Pinpoint the cell where the given text exists, returning its (x, y) midpoint coordinate. 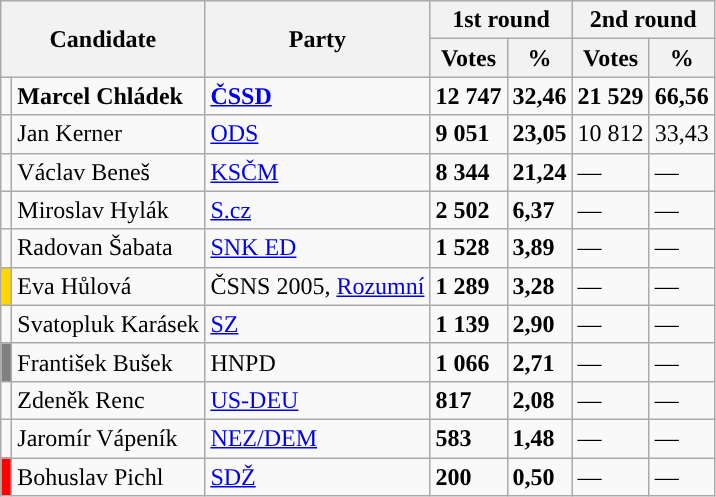
HNPD (318, 362)
ČSNS 2005, Rozumní (318, 286)
3,28 (540, 286)
Zdeněk Renc (108, 400)
10 812 (610, 134)
Candidate (103, 39)
NEZ/DEM (318, 438)
Svatopluk Karásek (108, 324)
US-DEU (318, 400)
KSČM (318, 172)
2nd round (643, 20)
Party (318, 39)
Radovan Šabata (108, 248)
Bohuslav Pichl (108, 477)
Václav Beneš (108, 172)
Miroslav Hylák (108, 210)
1,48 (540, 438)
1 528 (468, 248)
200 (468, 477)
2,08 (540, 400)
ODS (318, 134)
66,56 (682, 96)
32,46 (540, 96)
Jaromír Vápeník (108, 438)
817 (468, 400)
33,43 (682, 134)
6,37 (540, 210)
SZ (318, 324)
2 502 (468, 210)
9 051 (468, 134)
SNK ED (318, 248)
21,24 (540, 172)
8 344 (468, 172)
2,71 (540, 362)
0,50 (540, 477)
1 289 (468, 286)
1 066 (468, 362)
1st round (501, 20)
23,05 (540, 134)
SDŽ (318, 477)
1 139 (468, 324)
12 747 (468, 96)
ČSSD (318, 96)
583 (468, 438)
3,89 (540, 248)
Marcel Chládek (108, 96)
Jan Kerner (108, 134)
21 529 (610, 96)
Eva Hůlová (108, 286)
S.cz (318, 210)
2,90 (540, 324)
František Bušek (108, 362)
